Return the (X, Y) coordinate for the center point of the cell that contains the specified text.  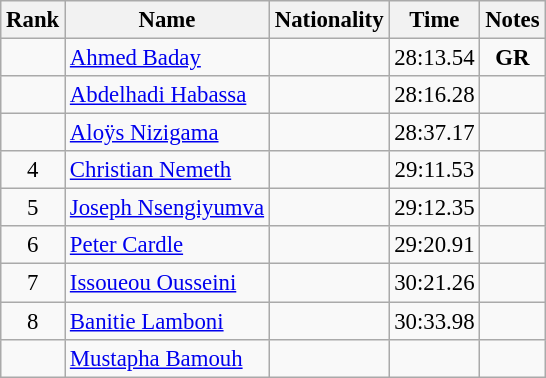
29:11.53 (434, 170)
Rank (33, 20)
Issoueou Ousseini (168, 283)
Aloÿs Nizigama (168, 133)
30:21.26 (434, 283)
7 (33, 283)
28:13.54 (434, 58)
Christian Nemeth (168, 170)
6 (33, 245)
Ahmed Baday (168, 58)
5 (33, 208)
28:37.17 (434, 133)
4 (33, 170)
Banitie Lamboni (168, 321)
GR (512, 58)
Name (168, 20)
28:16.28 (434, 95)
Joseph Nsengiyumva (168, 208)
Abdelhadi Habassa (168, 95)
Nationality (328, 20)
8 (33, 321)
29:12.35 (434, 208)
Peter Cardle (168, 245)
Time (434, 20)
30:33.98 (434, 321)
Mustapha Bamouh (168, 358)
Notes (512, 20)
29:20.91 (434, 245)
